Scan for the cell matching the given text and deliver its [x, y] coordinate at center. 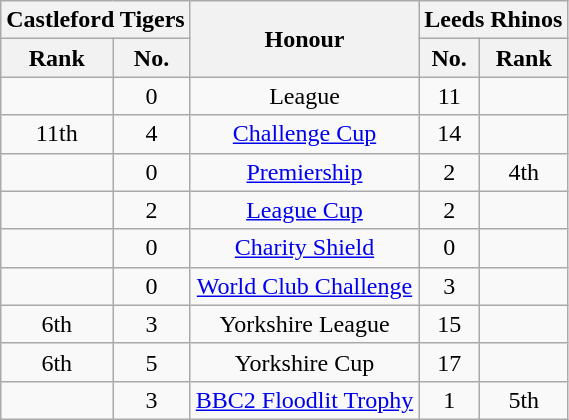
11th [57, 134]
4th [524, 172]
Challenge Cup [304, 134]
Honour [304, 39]
World Club Challenge [304, 286]
5 [152, 362]
Yorkshire Cup [304, 362]
Castleford Tigers [96, 20]
14 [450, 134]
1 [450, 400]
Yorkshire League [304, 324]
League Cup [304, 210]
17 [450, 362]
4 [152, 134]
Premiership [304, 172]
15 [450, 324]
Charity Shield [304, 248]
BBC2 Floodlit Trophy [304, 400]
5th [524, 400]
Leeds Rhinos [494, 20]
11 [450, 96]
League [304, 96]
